Identify which cell holds the provided text, then report its [x, y] central coordinate. 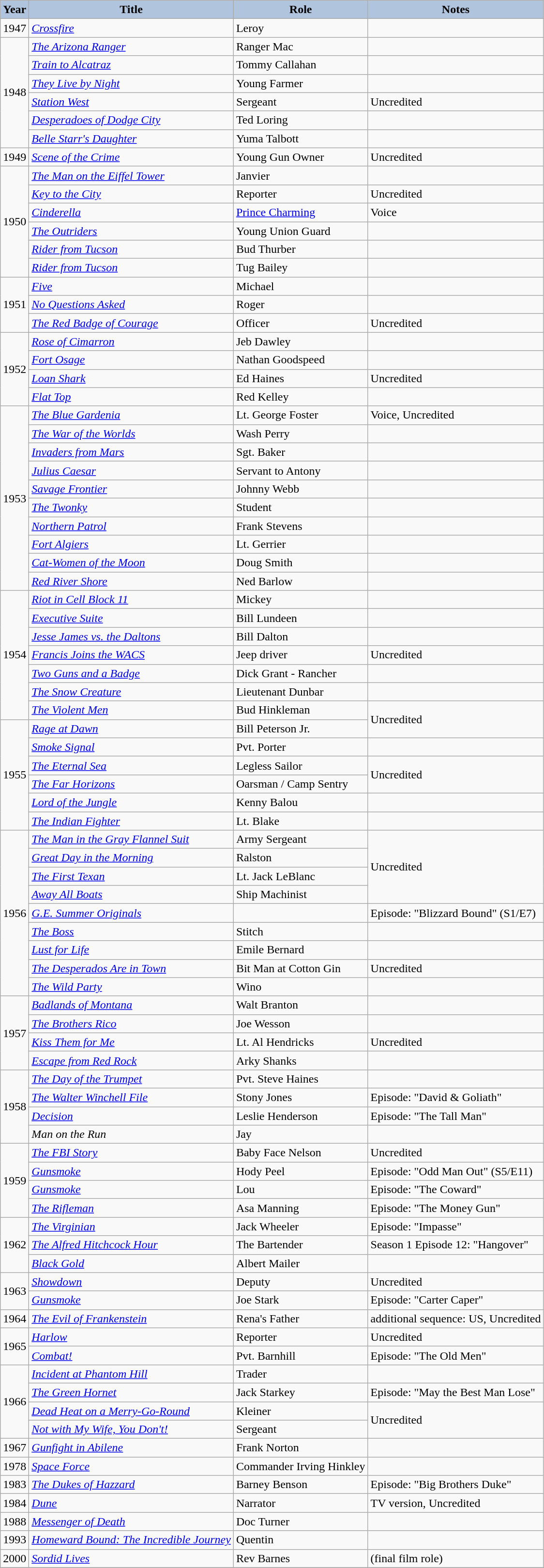
Two Guns and a Badge [132, 673]
Ralston [301, 858]
Episode: "Odd Man Out" (S5/E11) [456, 1171]
The Eternal Sea [132, 765]
1959 [15, 1180]
Messenger of Death [132, 1521]
Johnny Webb [301, 489]
Episode: "The Tall Man" [456, 1116]
Baby Face Nelson [301, 1153]
1988 [15, 1521]
Tommy Callahan [301, 65]
1954 [15, 655]
1947 [15, 28]
Station West [132, 102]
The Snow Creature [132, 692]
Wash Perry [301, 434]
Albert Mailer [301, 1263]
Hody Peel [301, 1171]
1951 [15, 305]
1950 [15, 221]
Young Union Guard [301, 231]
1963 [15, 1291]
Riot in Cell Block 11 [132, 600]
Pvt. Porter [301, 747]
1949 [15, 157]
Episode: "David & Goliath" [456, 1097]
Executive Suite [132, 618]
The Desperados Are in Town [132, 968]
1953 [15, 498]
Lou [301, 1190]
Sordid Lives [132, 1558]
Away All Boats [132, 895]
Lord of the Jungle [132, 802]
Ed Haines [301, 378]
The Bartender [301, 1245]
Joe Stark [301, 1300]
Dick Grant - Rancher [301, 673]
Lieutenant Dunbar [301, 692]
They Live by Night [132, 83]
Doc Turner [301, 1521]
Man on the Run [132, 1134]
Red Kelley [301, 397]
Scene of the Crime [132, 157]
TV version, Uncredited [456, 1503]
Oarsman / Camp Sentry [301, 784]
Julius Caesar [132, 470]
Harlow [132, 1337]
Space Force [132, 1466]
Joe Wesson [301, 1024]
Episode: "The Money Gun" [456, 1208]
The Green Hornet [132, 1392]
Pvt. Barnhill [301, 1355]
Great Day in the Morning [132, 858]
Barney Benson [301, 1485]
additional sequence: US, Uncredited [456, 1319]
The Rifleman [132, 1208]
Ship Machinist [301, 895]
Prince Charming [301, 212]
Young Farmer [301, 83]
1957 [15, 1033]
Leroy [301, 28]
Voice, Uncredited [456, 415]
Key to the City [132, 194]
Role [301, 10]
Gunfight in Abilene [132, 1448]
Rose of Cimarron [132, 342]
The Outriders [132, 231]
Invaders from Mars [132, 452]
Frank Stevens [301, 526]
Rage at Dawn [132, 729]
The Boss [132, 931]
The Brothers Rico [132, 1024]
Nathan Goodspeed [301, 360]
Bill Lundeen [301, 618]
The Day of the Trumpet [132, 1079]
Smoke Signal [132, 747]
Black Gold [132, 1263]
Homeward Bound: The Incredible Journey [132, 1540]
The Violent Men [132, 710]
Officer [301, 323]
1955 [15, 775]
Rev Barnes [301, 1558]
Lt. Gerrier [301, 544]
Bill Peterson Jr. [301, 729]
Yuma Talbott [301, 139]
Five [132, 286]
The FBI Story [132, 1153]
Bit Man at Cotton Gin [301, 968]
Roger [301, 305]
The Twonky [132, 507]
Bud Hinkleman [301, 710]
Badlands of Montana [132, 1005]
Episode: "May the Best Man Lose" [456, 1392]
Combat! [132, 1355]
1967 [15, 1448]
G.E. Summer Originals [132, 913]
Legless Sailor [301, 765]
Episode: "Blizzard Bound" (S1/E7) [456, 913]
The Indian Fighter [132, 821]
Francis Joins the WACS [132, 655]
1993 [15, 1540]
Episode: "Big Brothers Duke" [456, 1485]
The First Texan [132, 876]
Desperadoes of Dodge City [132, 120]
1983 [15, 1485]
Stitch [301, 931]
Asa Manning [301, 1208]
Showdown [132, 1282]
1948 [15, 93]
Leslie Henderson [301, 1116]
Ranger Mac [301, 47]
Deputy [301, 1282]
Lt. George Foster [301, 415]
Belle Starr's Daughter [132, 139]
Doug Smith [301, 563]
No Questions Asked [132, 305]
Lt. Blake [301, 821]
Not with My Wife, You Don't! [132, 1429]
Mickey [301, 600]
Episode: "The Old Men" [456, 1355]
Arky Shanks [301, 1060]
Pvt. Steve Haines [301, 1079]
1984 [15, 1503]
The Virginian [132, 1226]
Trader [301, 1374]
2000 [15, 1558]
Fort Algiers [132, 544]
1958 [15, 1106]
Jack Starkey [301, 1392]
Frank Norton [301, 1448]
1964 [15, 1319]
Narrator [301, 1503]
The Arizona Ranger [132, 47]
Train to Alcatraz [132, 65]
Fort Osage [132, 360]
Dune [132, 1503]
1966 [15, 1401]
Crossfire [132, 28]
Lt. Al Hendricks [301, 1042]
Bill Dalton [301, 637]
The Dukes of Hazzard [132, 1485]
Student [301, 507]
Bud Thurber [301, 249]
Year [15, 10]
Wino [301, 987]
The Red Badge of Courage [132, 323]
Michael [301, 286]
Kiss Them for Me [132, 1042]
Loan Shark [132, 378]
Escape from Red Rock [132, 1060]
Savage Frontier [132, 489]
Young Gun Owner [301, 157]
The Wild Party [132, 987]
Lust for Life [132, 950]
Cinderella [132, 212]
Tug Bailey [301, 268]
The Blue Gardenia [132, 415]
Servant to Antony [301, 470]
Flat Top [132, 397]
(final film role) [456, 1558]
Episode: "Impasse" [456, 1226]
Season 1 Episode 12: "Hangover" [456, 1245]
Jesse James vs. the Daltons [132, 637]
Jeep driver [301, 655]
Janvier [301, 175]
Kleiner [301, 1411]
Episode: "Carter Caper" [456, 1300]
1962 [15, 1245]
Rena's Father [301, 1319]
1965 [15, 1346]
Commander Irving Hinkley [301, 1466]
Decision [132, 1116]
Walt Branton [301, 1005]
Episode: "The Coward" [456, 1190]
The Man in the Gray Flannel Suit [132, 839]
Jack Wheeler [301, 1226]
Northern Patrol [132, 526]
Jeb Dawley [301, 342]
The Alfred Hitchcock Hour [132, 1245]
1952 [15, 369]
Jay [301, 1134]
The War of the Worlds [132, 434]
Red River Shore [132, 581]
The Walter Winchell File [132, 1097]
Dead Heat on a Merry-Go-Round [132, 1411]
The Far Horizons [132, 784]
1978 [15, 1466]
Army Sergeant [301, 839]
1956 [15, 914]
Voice [456, 212]
Kenny Balou [301, 802]
Notes [456, 10]
The Evil of Frankenstein [132, 1319]
Sgt. Baker [301, 452]
Stony Jones [301, 1097]
Quentin [301, 1540]
The Man on the Eiffel Tower [132, 175]
Title [132, 10]
Ned Barlow [301, 581]
Ted Loring [301, 120]
Cat-Women of the Moon [132, 563]
Incident at Phantom Hill [132, 1374]
Emile Bernard [301, 950]
Lt. Jack LeBlanc [301, 876]
